Return (X, Y) of the center of cell containing provided text 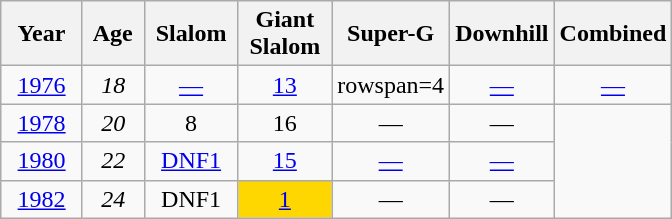
15 (285, 161)
1980 (42, 161)
rowspan=4 (391, 85)
13 (285, 85)
1976 (42, 85)
1 (285, 199)
Year (42, 34)
Downhill (502, 34)
18 (113, 85)
16 (285, 123)
8 (191, 123)
22 (113, 161)
1982 (42, 199)
Combined (613, 34)
20 (113, 123)
Super-G (391, 34)
Age (113, 34)
Slalom (191, 34)
Giant Slalom (285, 34)
24 (113, 199)
1978 (42, 123)
